Determine the [X, Y] coordinate at the center of the cell enclosing the given text.  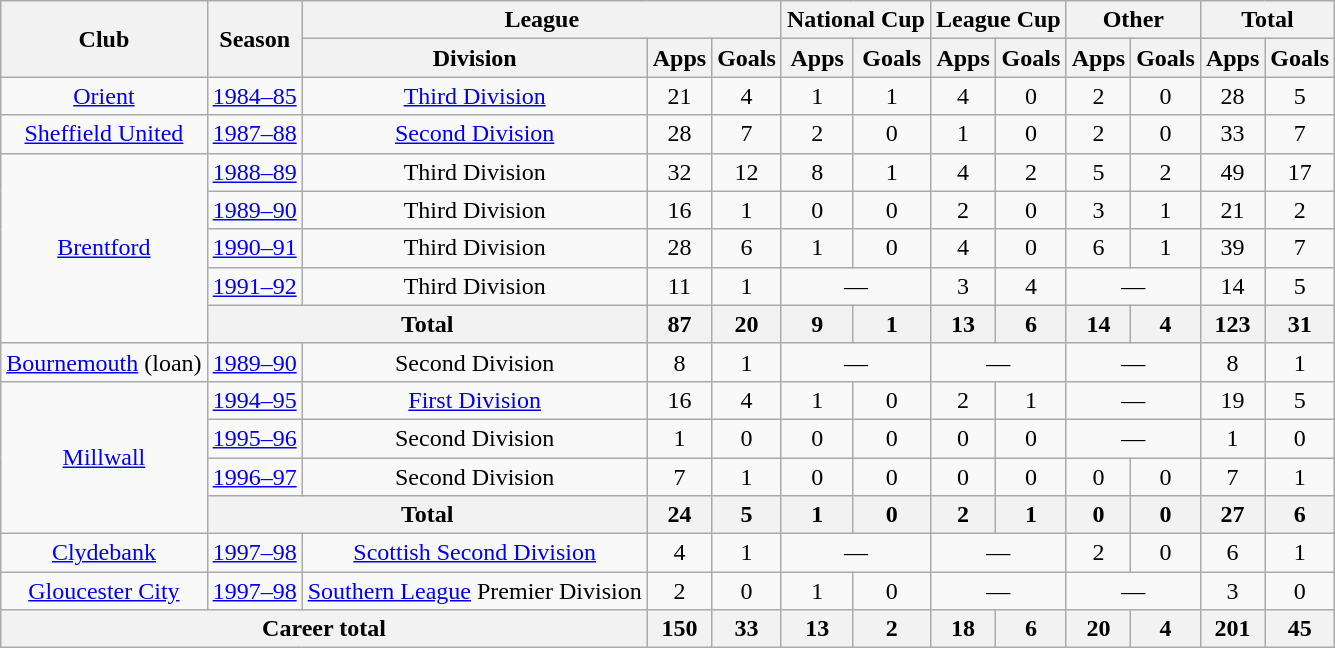
11 [679, 286]
Division [474, 58]
1988–89 [254, 172]
1990–91 [254, 248]
Orient [104, 96]
12 [747, 172]
1996–97 [254, 477]
24 [679, 515]
1994–95 [254, 400]
1987–88 [254, 134]
31 [1300, 324]
1991–92 [254, 286]
Sheffield United [104, 134]
201 [1232, 629]
17 [1300, 172]
1995–96 [254, 438]
39 [1232, 248]
Season [254, 39]
First Division [474, 400]
Millwall [104, 457]
49 [1232, 172]
Career total [324, 629]
Gloucester City [104, 591]
Clydebank [104, 553]
27 [1232, 515]
1984–85 [254, 96]
19 [1232, 400]
Other [1133, 20]
Club [104, 39]
Brentford [104, 248]
123 [1232, 324]
18 [962, 629]
League Cup [998, 20]
150 [679, 629]
League [542, 20]
32 [679, 172]
National Cup [856, 20]
Scottish Second Division [474, 553]
Southern League Premier Division [474, 591]
Bournemouth (loan) [104, 362]
45 [1300, 629]
87 [679, 324]
9 [817, 324]
